Extract the [X, Y] coordinate from the center of the cell holding the provided text.  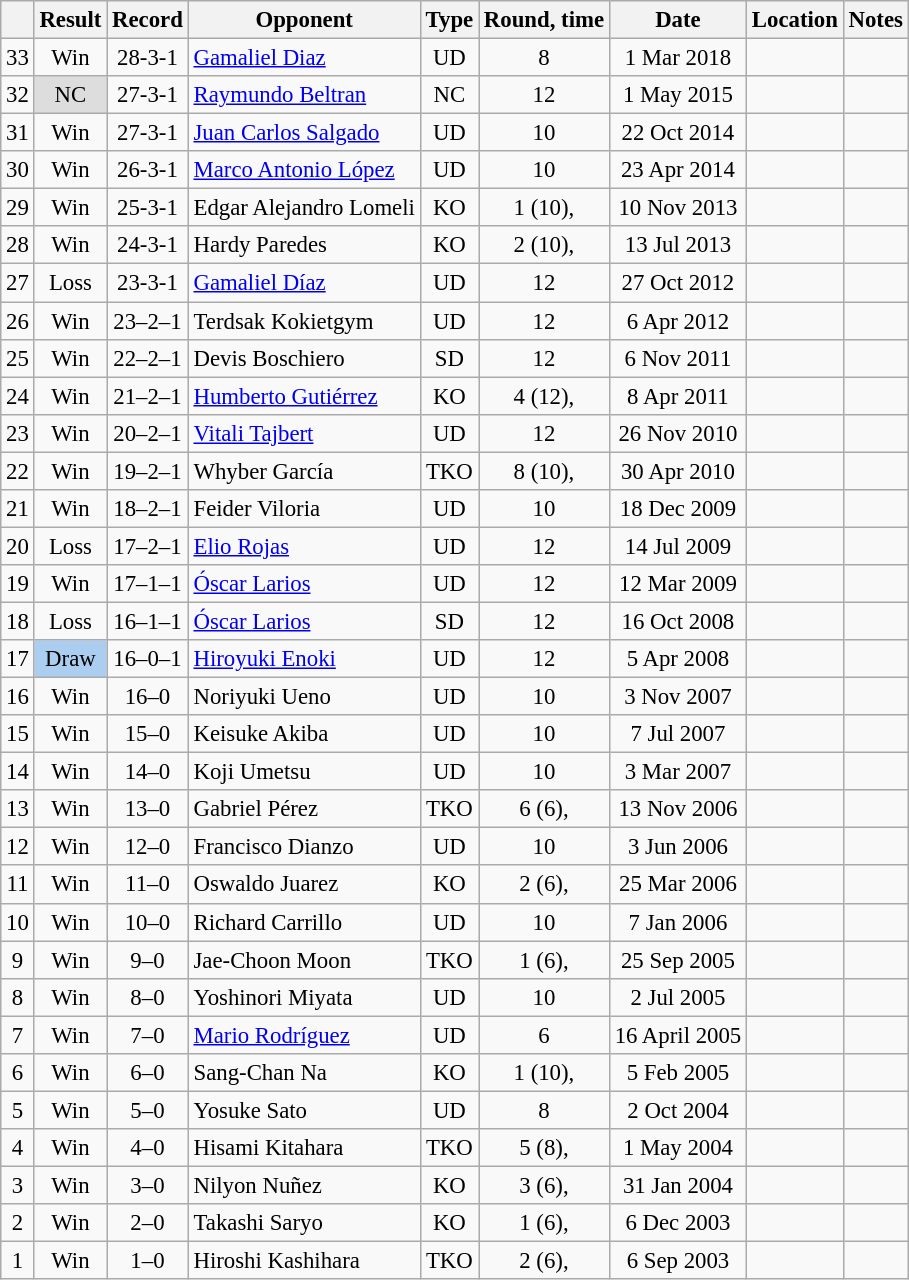
32 [18, 95]
Devis Boschiero [304, 358]
Takashi Saryo [304, 1223]
26-3-1 [148, 170]
8 Apr 2011 [678, 396]
13–0 [148, 809]
6 (6), [544, 809]
8 (10), [544, 471]
21 [18, 509]
5 (8), [544, 1148]
22 [18, 471]
3 (6), [544, 1185]
Koji Umetsu [304, 772]
Record [148, 20]
7 [18, 1035]
24-3-1 [148, 245]
33 [18, 58]
18 [18, 621]
14 Jul 2009 [678, 546]
19 [18, 584]
10–0 [148, 922]
1 Mar 2018 [678, 58]
Jae-Choon Moon [304, 960]
Type [449, 20]
Humberto Gutiérrez [304, 396]
19–2–1 [148, 471]
23-3-1 [148, 283]
30 [18, 170]
31 [18, 133]
4–0 [148, 1148]
6 Nov 2011 [678, 358]
Sang-Chan Na [304, 1073]
Round, time [544, 20]
Hiroshi Kashihara [304, 1261]
26 Nov 2010 [678, 433]
3 [18, 1185]
25 Sep 2005 [678, 960]
7–0 [148, 1035]
2 Oct 2004 [678, 1110]
Result [70, 20]
Notes [876, 20]
Date [678, 20]
17–1–1 [148, 584]
2 [18, 1223]
Whyber García [304, 471]
Yoshinori Miyata [304, 997]
Mario Rodríguez [304, 1035]
9–0 [148, 960]
2–0 [148, 1223]
5 [18, 1110]
23–2–1 [148, 321]
16 April 2005 [678, 1035]
6 Dec 2003 [678, 1223]
21–2–1 [148, 396]
Elio Rojas [304, 546]
5–0 [148, 1110]
15–0 [148, 734]
20–2–1 [148, 433]
Hiroyuki Enoki [304, 659]
3–0 [148, 1185]
16–0–1 [148, 659]
Draw [70, 659]
Hisami Kitahara [304, 1148]
1 May 2015 [678, 95]
4 [18, 1148]
2 (10), [544, 245]
17 [18, 659]
13 Jul 2013 [678, 245]
10 Nov 2013 [678, 208]
2 Jul 2005 [678, 997]
25 [18, 358]
5 Apr 2008 [678, 659]
Oswaldo Juarez [304, 885]
6 Sep 2003 [678, 1261]
24 [18, 396]
3 Nov 2007 [678, 697]
Raymundo Beltran [304, 95]
12–0 [148, 847]
7 Jul 2007 [678, 734]
30 Apr 2010 [678, 471]
27 [18, 283]
13 Nov 2006 [678, 809]
20 [18, 546]
3 Mar 2007 [678, 772]
16 [18, 697]
Marco Antonio López [304, 170]
22–2–1 [148, 358]
29 [18, 208]
12 Mar 2009 [678, 584]
1 [18, 1261]
13 [18, 809]
8–0 [148, 997]
23 Apr 2014 [678, 170]
Noriyuki Ueno [304, 697]
Vitali Tajbert [304, 433]
Keisuke Akiba [304, 734]
Opponent [304, 20]
25-3-1 [148, 208]
16 Oct 2008 [678, 621]
Edgar Alejandro Lomeli [304, 208]
Juan Carlos Salgado [304, 133]
28-3-1 [148, 58]
31 Jan 2004 [678, 1185]
5 Feb 2005 [678, 1073]
11–0 [148, 885]
16–1–1 [148, 621]
23 [18, 433]
Hardy Paredes [304, 245]
Gamaliel Díaz [304, 283]
Yosuke Sato [304, 1110]
3 Jun 2006 [678, 847]
Gamaliel Diaz [304, 58]
26 [18, 321]
9 [18, 960]
7 Jan 2006 [678, 922]
25 Mar 2006 [678, 885]
Richard Carrillo [304, 922]
14–0 [148, 772]
1 May 2004 [678, 1148]
1–0 [148, 1261]
17–2–1 [148, 546]
Francisco Dianzo [304, 847]
14 [18, 772]
Terdsak Kokietgym [304, 321]
28 [18, 245]
6 Apr 2012 [678, 321]
27 Oct 2012 [678, 283]
18 Dec 2009 [678, 509]
6–0 [148, 1073]
11 [18, 885]
Location [796, 20]
18–2–1 [148, 509]
4 (12), [544, 396]
15 [18, 734]
16–0 [148, 697]
Nilyon Nuñez [304, 1185]
Feider Viloria [304, 509]
Gabriel Pérez [304, 809]
22 Oct 2014 [678, 133]
